Scan for the cell matching the given text and deliver its (X, Y) coordinate at center. 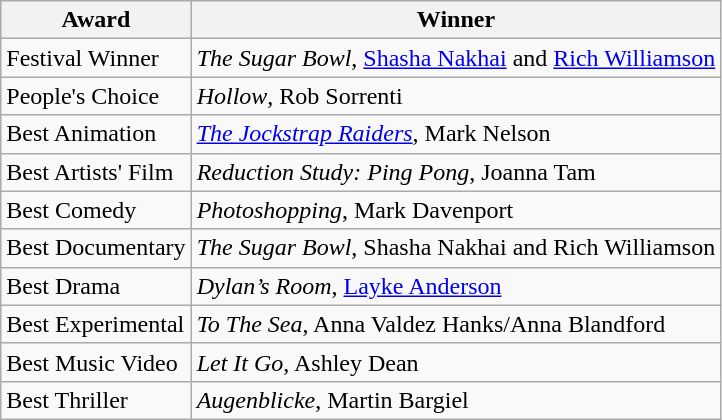
Dylan’s Room, Layke Anderson (456, 286)
Augenblicke, Martin Bargiel (456, 400)
Hollow, Rob Sorrenti (456, 96)
Award (96, 20)
People's Choice (96, 96)
Reduction Study: Ping Pong, Joanna Tam (456, 172)
Best Comedy (96, 210)
To The Sea, Anna Valdez Hanks/Anna Blandford (456, 324)
Best Music Video (96, 362)
Best Thriller (96, 400)
Best Animation (96, 134)
Best Documentary (96, 248)
The Jockstrap Raiders, Mark Nelson (456, 134)
Winner (456, 20)
Let It Go, Ashley Dean (456, 362)
Best Artists' Film (96, 172)
Best Experimental (96, 324)
Photoshopping, Mark Davenport (456, 210)
Best Drama (96, 286)
Festival Winner (96, 58)
